Provide the [X, Y] coordinate of the cell's center where the given text is located.  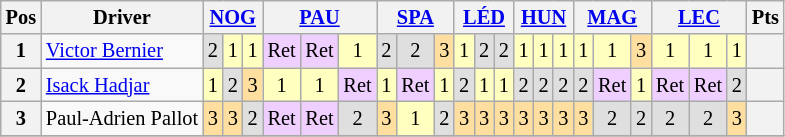
HUN [544, 17]
Driver [122, 17]
LEC [699, 17]
LÉD [484, 17]
Pos [21, 17]
Pts [766, 17]
Victor Bernier [122, 51]
Isack Hadjar [122, 85]
PAU [320, 17]
Paul-Adrien Pallot [122, 118]
SPA [416, 17]
NOG [233, 17]
MAG [612, 17]
